Output the (x, y) coordinate of the center of the cell containing the given text.  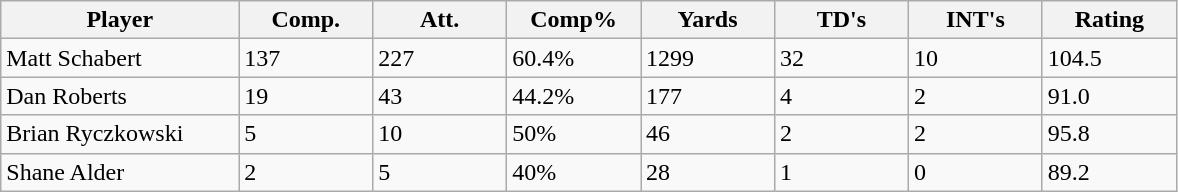
177 (708, 96)
Matt Schabert (120, 58)
46 (708, 134)
32 (841, 58)
91.0 (1109, 96)
Att. (440, 20)
137 (306, 58)
95.8 (1109, 134)
40% (574, 172)
227 (440, 58)
4 (841, 96)
89.2 (1109, 172)
Yards (708, 20)
19 (306, 96)
Brian Ryczkowski (120, 134)
Rating (1109, 20)
INT's (975, 20)
1299 (708, 58)
Shane Alder (120, 172)
TD's (841, 20)
60.4% (574, 58)
43 (440, 96)
Comp. (306, 20)
104.5 (1109, 58)
Player (120, 20)
50% (574, 134)
28 (708, 172)
0 (975, 172)
Comp% (574, 20)
Dan Roberts (120, 96)
44.2% (574, 96)
1 (841, 172)
